From the cell containing the given text, extract its center point as [x, y] coordinate. 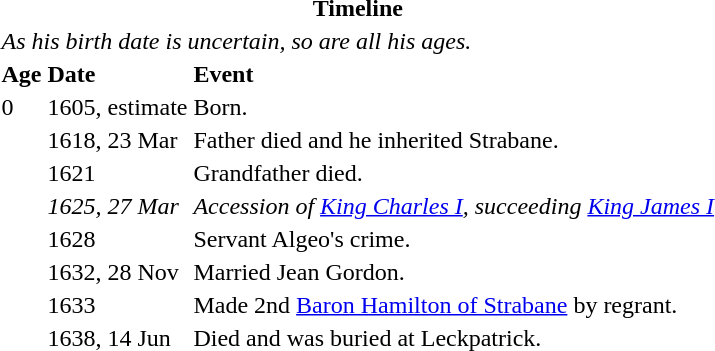
1632, 28 Nov [118, 272]
Date [118, 74]
1633 [118, 305]
Age [22, 74]
0 [22, 107]
1628 [118, 239]
1605, estimate [118, 107]
1621 [118, 173]
1625, 27 Mar [118, 206]
1618, 23 Mar [118, 140]
